Capture the cell that displays the provided text and extract its [x, y] central coordinate. 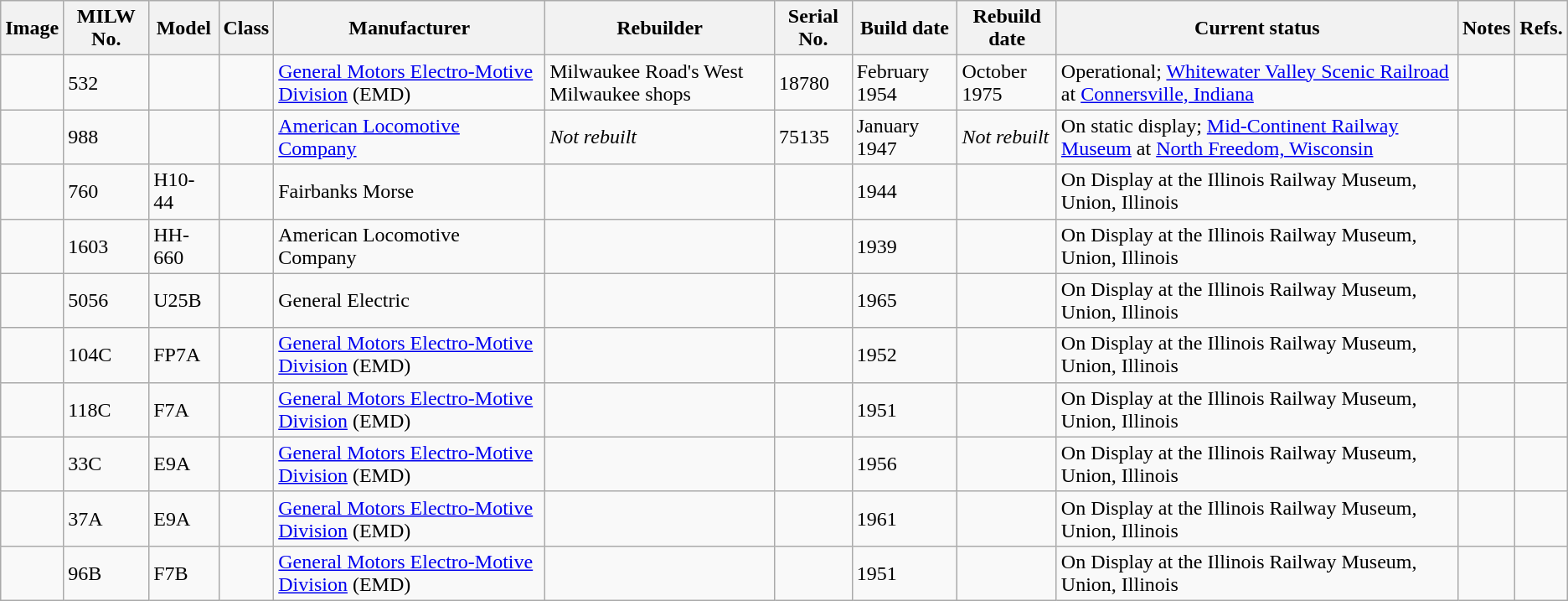
F7A [184, 409]
Image [32, 28]
988 [106, 137]
January 1947 [905, 137]
118C [106, 409]
1961 [905, 518]
532 [106, 82]
Rebuilder [660, 28]
96B [106, 573]
February 1954 [905, 82]
Manufacturer [410, 28]
Notes [1486, 28]
1939 [905, 246]
5056 [106, 300]
1952 [905, 355]
H10-44 [184, 191]
Milwaukee Road's West Milwaukee shops [660, 82]
18780 [814, 82]
U25B [184, 300]
37A [106, 518]
Serial No. [814, 28]
Refs. [1541, 28]
1965 [905, 300]
FP7A [184, 355]
HH-660 [184, 246]
MILW No. [106, 28]
760 [106, 191]
Rebuild date [1007, 28]
F7B [184, 573]
104C [106, 355]
Build date [905, 28]
On static display; Mid-Continent Railway Museum at North Freedom, Wisconsin [1256, 137]
33C [106, 464]
1603 [106, 246]
1956 [905, 464]
October 1975 [1007, 82]
75135 [814, 137]
1944 [905, 191]
Fairbanks Morse [410, 191]
General Electric [410, 300]
Current status [1256, 28]
Model [184, 28]
Class [246, 28]
Operational; Whitewater Valley Scenic Railroad at Connersville, Indiana [1256, 82]
